Locate the cell with the specified text and output its [X, Y] center coordinate. 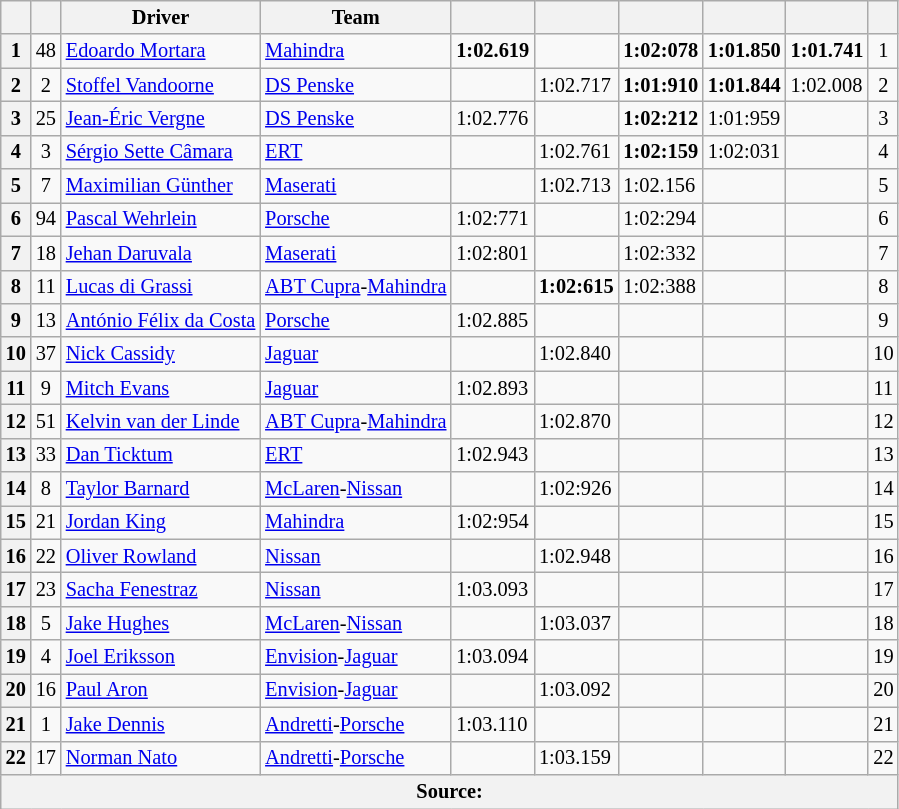
1:01.850 [744, 51]
1:02:159 [660, 152]
Pascal Wehrlein [160, 219]
94 [46, 219]
Jordan King [160, 522]
1:02:031 [744, 152]
51 [46, 421]
1:02.840 [576, 354]
1:02:388 [660, 287]
1:02.943 [492, 455]
Oliver Rowland [160, 556]
1:01:959 [744, 118]
Taylor Barnard [160, 489]
Jehan Daruvala [160, 253]
1:02:332 [660, 253]
1:01.741 [828, 51]
37 [46, 354]
1:03.092 [576, 690]
1:03.159 [576, 758]
25 [46, 118]
1:02:801 [492, 253]
Sacha Fenestraz [160, 589]
Norman Nato [160, 758]
1:02.156 [660, 186]
33 [46, 455]
1:02.619 [492, 51]
Jake Dennis [160, 724]
1:02:294 [660, 219]
23 [46, 589]
1:03.093 [492, 589]
1:02:615 [576, 287]
1:03.110 [492, 724]
1:03.094 [492, 657]
Maximilian Günther [160, 186]
Dan Ticktum [160, 455]
1:02.008 [828, 85]
1:02.870 [576, 421]
1:02.948 [576, 556]
1:02:212 [660, 118]
Mitch Evans [160, 388]
Team [356, 17]
Sérgio Sette Câmara [160, 152]
Joel Eriksson [160, 657]
1:01:910 [660, 85]
Edoardo Mortara [160, 51]
Driver [160, 17]
1:02:078 [660, 51]
Jake Hughes [160, 623]
Nick Cassidy [160, 354]
1:02.761 [576, 152]
1:02.893 [492, 388]
1:01.844 [744, 85]
1:02:926 [576, 489]
Lucas di Grassi [160, 287]
1:02:954 [492, 522]
António Félix da Costa [160, 320]
Kelvin van der Linde [160, 421]
1:02.776 [492, 118]
1:02.885 [492, 320]
1:03.037 [576, 623]
Jean-Éric Vergne [160, 118]
1:02.713 [576, 186]
48 [46, 51]
1:02:771 [492, 219]
Source: [450, 791]
Paul Aron [160, 690]
1:02.717 [576, 85]
Stoffel Vandoorne [160, 85]
